From the cell containing the given text, extract its center point as [X, Y] coordinate. 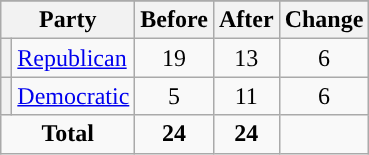
Before [174, 20]
19 [174, 58]
Party [68, 20]
Democratic [74, 96]
5 [174, 96]
Republican [74, 58]
Change [324, 20]
Total [68, 134]
After [246, 20]
11 [246, 96]
13 [246, 58]
